Pinpoint the cell where the given text exists, returning its (X, Y) midpoint coordinate. 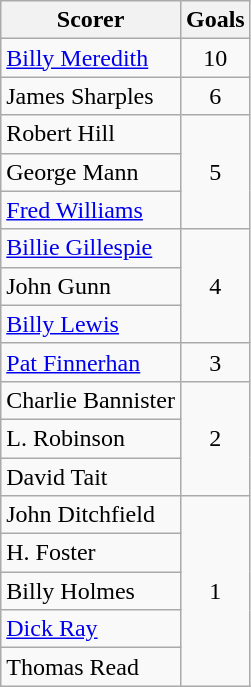
Charlie Bannister (91, 400)
Thomas Read (91, 667)
Billy Meredith (91, 58)
John Ditchfield (91, 515)
Billy Holmes (91, 591)
James Sharples (91, 96)
Scorer (91, 20)
5 (215, 172)
1 (215, 591)
Billie Gillespie (91, 248)
David Tait (91, 477)
Robert Hill (91, 134)
2 (215, 438)
Dick Ray (91, 629)
6 (215, 96)
Billy Lewis (91, 324)
Pat Finnerhan (91, 362)
L. Robinson (91, 438)
10 (215, 58)
George Mann (91, 172)
Goals (215, 20)
H. Foster (91, 553)
4 (215, 286)
Fred Williams (91, 210)
3 (215, 362)
John Gunn (91, 286)
